Extract the [x, y] coordinate from the center of the cell holding the provided text.  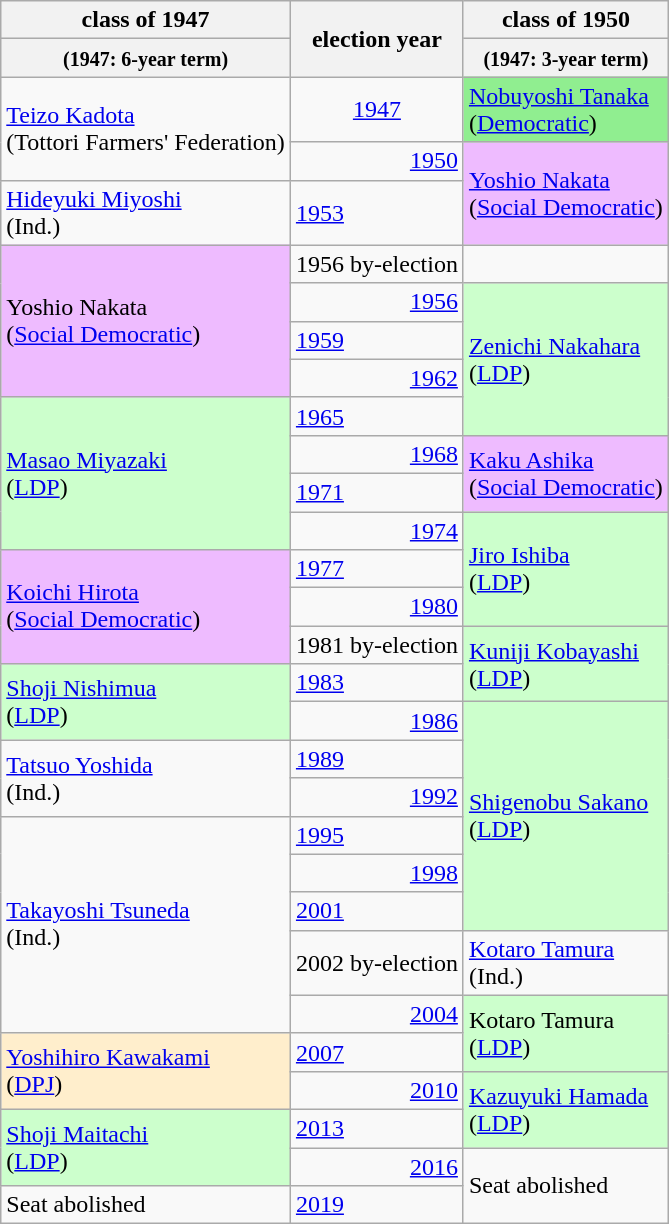
2001 [376, 911]
class of 1947 [146, 20]
1986 [376, 721]
1974 [376, 531]
Takayoshi Tsuneda(Ind.) [146, 924]
1956 [376, 302]
(1947: 3-year term) [566, 58]
Shigenobu Sakano(LDP) [566, 816]
1953 [376, 212]
1965 [376, 416]
(1947: 6-year term) [146, 58]
Kuniji Kobayashi(LDP) [566, 664]
1962 [376, 378]
2019 [376, 1205]
Nobuyoshi Tanaka(Democratic) [566, 110]
Jiro Ishiba(LDP) [566, 569]
2016 [376, 1167]
Masao Miyazaki(LDP) [146, 473]
Tatsuo Yoshida(Ind.) [146, 778]
1959 [376, 340]
1981 by-election [376, 645]
1947 [376, 110]
class of 1950 [566, 20]
election year [376, 39]
Zenichi Nakahara(LDP) [566, 359]
1977 [376, 569]
1980 [376, 607]
Kotaro Tamura(Ind.) [566, 962]
Teizo Kadota(Tottori Farmers' Federation) [146, 128]
1992 [376, 797]
2007 [376, 1052]
Kazuyuki Hamada(LDP) [566, 1109]
1989 [376, 759]
2002 by-election [376, 962]
Yoshihiro Kawakami(DPJ) [146, 1071]
Kaku Ashika(Social Democratic) [566, 473]
Kotaro Tamura(LDP) [566, 1033]
Hideyuki Miyoshi(Ind.) [146, 212]
1995 [376, 835]
2013 [376, 1128]
2010 [376, 1090]
1983 [376, 683]
1956 by-election [376, 264]
Shoji Nishimua(LDP) [146, 702]
1968 [376, 454]
1971 [376, 492]
Shoji Maitachi(LDP) [146, 1147]
1950 [376, 161]
2004 [376, 1014]
1998 [376, 873]
Koichi Hirota(Social Democratic) [146, 607]
